Pinpoint the cell where the given text exists, returning its [x, y] midpoint coordinate. 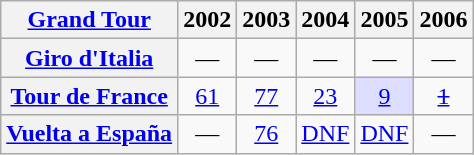
76 [266, 134]
Vuelta a España [90, 134]
2004 [326, 20]
2002 [208, 20]
Tour de France [90, 96]
2003 [266, 20]
61 [208, 96]
Giro d'Italia [90, 58]
1 [444, 96]
77 [266, 96]
9 [384, 96]
23 [326, 96]
2005 [384, 20]
2006 [444, 20]
Grand Tour [90, 20]
